Extract the (X, Y) coordinate from the center of the cell holding the provided text.  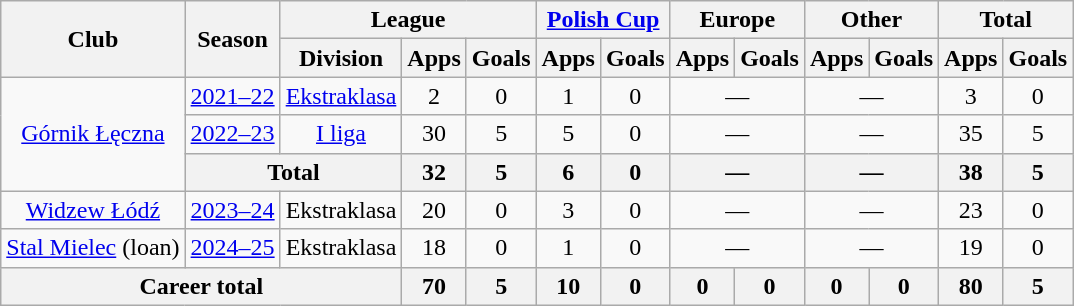
30 (434, 134)
Career total (202, 286)
18 (434, 248)
2024–25 (232, 248)
Division (341, 58)
2 (434, 96)
35 (971, 134)
Polish Cup (603, 20)
League (408, 20)
Stal Mielec (loan) (93, 248)
23 (971, 210)
6 (568, 172)
10 (568, 286)
Club (93, 39)
Europe (737, 20)
I liga (341, 134)
Other (871, 20)
2023–24 (232, 210)
19 (971, 248)
70 (434, 286)
2021–22 (232, 96)
80 (971, 286)
20 (434, 210)
38 (971, 172)
Górnik Łęczna (93, 134)
Season (232, 39)
Widzew Łódź (93, 210)
2022–23 (232, 134)
32 (434, 172)
